Capture the cell that displays the provided text and extract its (X, Y) central coordinate. 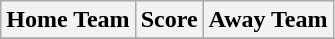
Home Team (68, 20)
Score (169, 20)
Away Team (268, 20)
